From the cell containing the given text, extract its center point as (X, Y) coordinate. 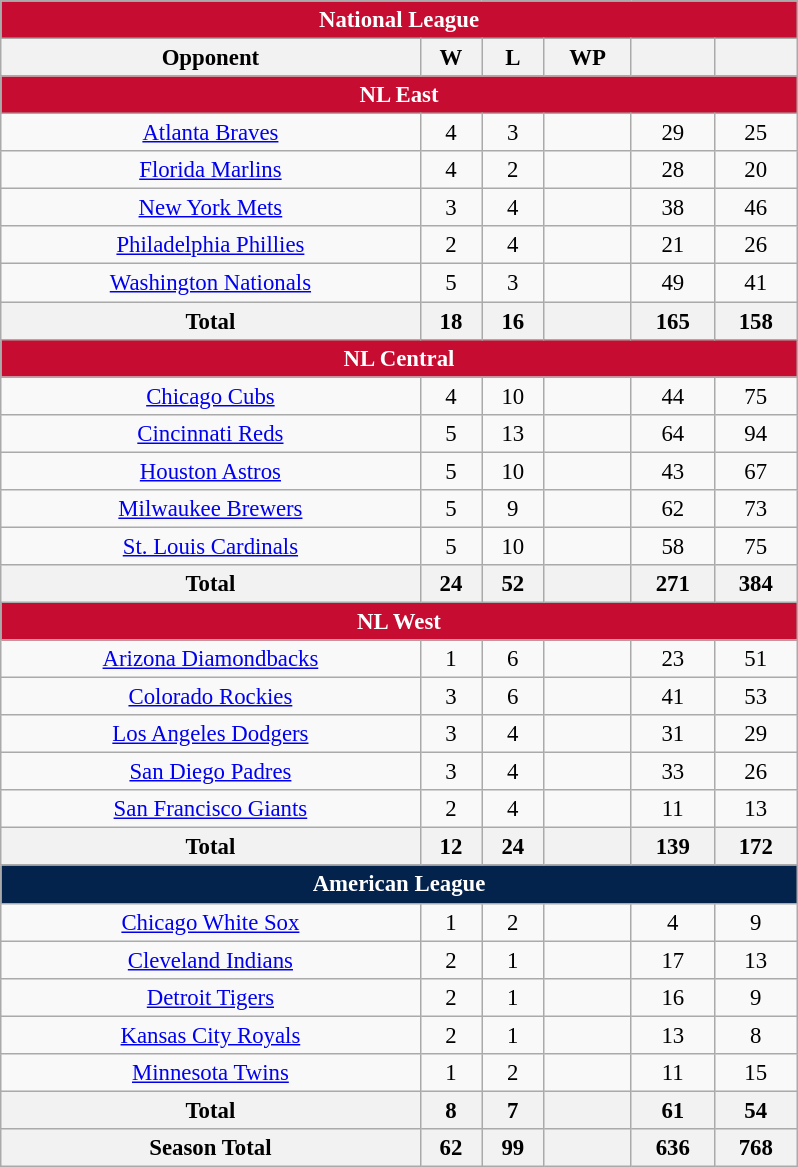
52 (513, 584)
636 (672, 1148)
73 (756, 508)
Atlanta Braves (210, 133)
165 (672, 321)
67 (756, 471)
San Francisco Giants (210, 809)
25 (756, 133)
43 (672, 471)
Minnesota Twins (210, 1072)
158 (756, 321)
Washington Nationals (210, 283)
Detroit Tigers (210, 997)
Cincinnati Reds (210, 433)
12 (451, 847)
54 (756, 1110)
20 (756, 170)
46 (756, 208)
271 (672, 584)
44 (672, 396)
San Diego Padres (210, 772)
53 (756, 696)
99 (513, 1148)
WP (588, 57)
21 (672, 245)
38 (672, 208)
Cleveland Indians (210, 960)
Colorado Rockies (210, 696)
Season Total (210, 1148)
Kansas City Royals (210, 1035)
Arizona Diamondbacks (210, 659)
Philadelphia Phillies (210, 245)
Chicago Cubs (210, 396)
7 (513, 1110)
Opponent (210, 57)
Houston Astros (210, 471)
94 (756, 433)
National League (399, 20)
St. Louis Cardinals (210, 546)
Chicago White Sox (210, 922)
NL East (399, 95)
49 (672, 283)
139 (672, 847)
17 (672, 960)
L (513, 57)
23 (672, 659)
New York Mets (210, 208)
Los Angeles Dodgers (210, 734)
15 (756, 1072)
NL Central (399, 358)
Florida Marlins (210, 170)
172 (756, 847)
33 (672, 772)
51 (756, 659)
Milwaukee Brewers (210, 508)
58 (672, 546)
61 (672, 1110)
384 (756, 584)
28 (672, 170)
64 (672, 433)
31 (672, 734)
American League (399, 884)
18 (451, 321)
W (451, 57)
NL West (399, 621)
768 (756, 1148)
